Locate the cell with the specified text and output its [x, y] center coordinate. 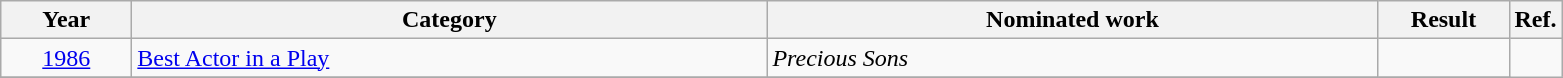
Category [450, 20]
Ref. [1536, 20]
1986 [66, 58]
Nominated work [1072, 20]
Year [66, 20]
Result [1444, 20]
Best Actor in a Play [450, 58]
Precious Sons [1072, 58]
